Pinpoint the cell where the given text exists, returning its (x, y) midpoint coordinate. 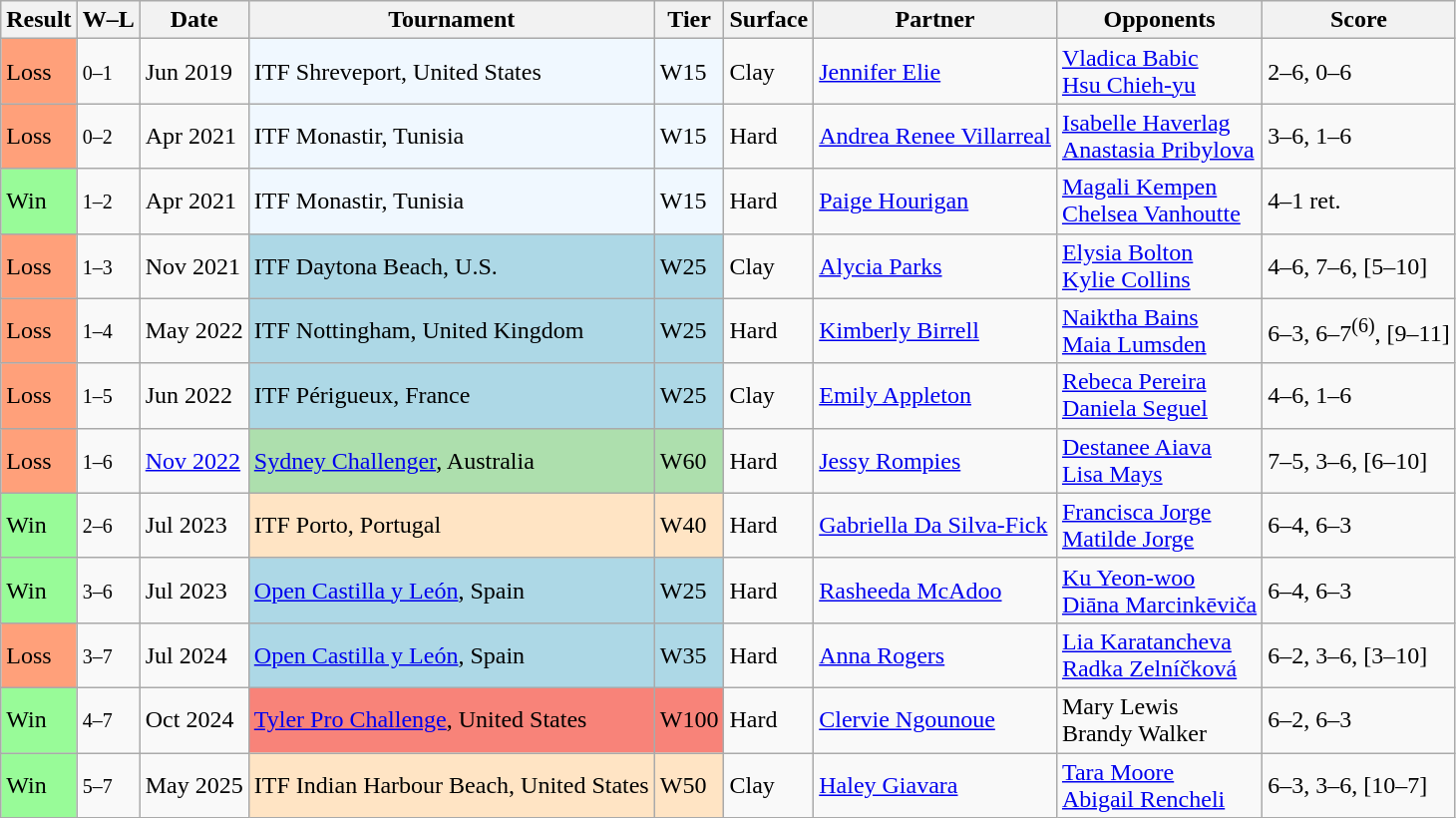
4–6, 1–6 (1358, 395)
Andrea Renee Villarreal (935, 136)
2–6 (108, 525)
7–5, 3–6, [6–10] (1358, 461)
W100 (689, 720)
May 2025 (193, 784)
Haley Giavara (935, 784)
Jessy Rompies (935, 461)
ITF Périgueux, France (451, 395)
ITF Porto, Portugal (451, 525)
May 2022 (193, 331)
4–6, 7–6, [5–10] (1358, 265)
ITF Nottingham, United Kingdom (451, 331)
Rebeca Pereira Daniela Seguel (1159, 395)
Tara Moore Abigail Rencheli (1159, 784)
Surface (769, 20)
6–3, 6–7(6), [9–11] (1358, 331)
Magali Kempen Chelsea Vanhoutte (1159, 202)
4–1 ret. (1358, 202)
Tournament (451, 20)
Gabriella Da Silva-Fick (935, 525)
1–6 (108, 461)
Sydney Challenger, Australia (451, 461)
Opponents (1159, 20)
Partner (935, 20)
6–3, 3–6, [10–7] (1358, 784)
W60 (689, 461)
2–6, 0–6 (1358, 72)
1–3 (108, 265)
W40 (689, 525)
Jun 2022 (193, 395)
1–2 (108, 202)
6–2, 6–3 (1358, 720)
3–6, 1–6 (1358, 136)
ITF Shreveport, United States (451, 72)
Result (39, 20)
Score (1358, 20)
Anna Rogers (935, 654)
W50 (689, 784)
Tyler Pro Challenge, United States (451, 720)
Destanee Aiava Lisa Mays (1159, 461)
Tier (689, 20)
3–6 (108, 591)
Jun 2019 (193, 72)
Mary Lewis Brandy Walker (1159, 720)
Rasheeda McAdoo (935, 591)
Elysia Bolton Kylie Collins (1159, 265)
Jul 2024 (193, 654)
5–7 (108, 784)
Emily Appleton (935, 395)
Oct 2024 (193, 720)
1–4 (108, 331)
Nov 2022 (193, 461)
Date (193, 20)
Lia Karatancheva Radka Zelníčková (1159, 654)
W35 (689, 654)
3–7 (108, 654)
4–7 (108, 720)
1–5 (108, 395)
Ku Yeon-woo Diāna Marcinkēviča (1159, 591)
ITF Indian Harbour Beach, United States (451, 784)
0–2 (108, 136)
6–2, 3–6, [3–10] (1358, 654)
W–L (108, 20)
Jennifer Elie (935, 72)
Kimberly Birrell (935, 331)
Isabelle Haverlag Anastasia Pribylova (1159, 136)
Nov 2021 (193, 265)
Vladica Babic Hsu Chieh-yu (1159, 72)
Alycia Parks (935, 265)
0–1 (108, 72)
ITF Daytona Beach, U.S. (451, 265)
Naiktha Bains Maia Lumsden (1159, 331)
Clervie Ngounoue (935, 720)
Francisca Jorge Matilde Jorge (1159, 525)
Paige Hourigan (935, 202)
